Pinpoint the cell where the given text exists, returning its (x, y) midpoint coordinate. 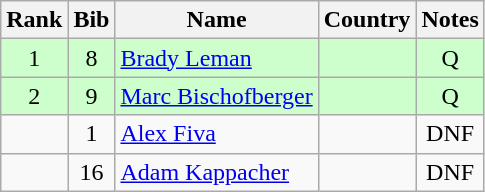
Name (216, 20)
8 (92, 58)
Bib (92, 20)
Marc Bischofberger (216, 96)
2 (34, 96)
Country (367, 20)
Brady Leman (216, 58)
9 (92, 96)
Notes (450, 20)
Alex Fiva (216, 134)
Rank (34, 20)
16 (92, 172)
Adam Kappacher (216, 172)
